Find where the given text appears and provide that cell's center as [x, y] coordinate. 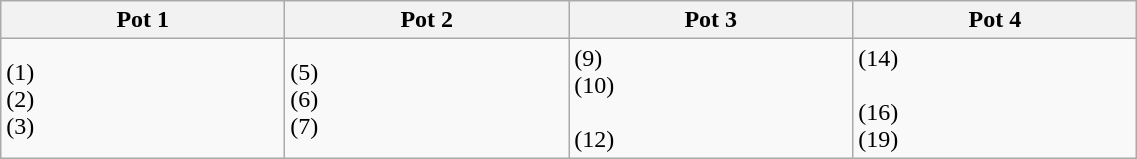
Pot 2 [427, 20]
(5) (6) (7) [427, 98]
(9) (10) (12) [711, 98]
Pot 3 [711, 20]
(1) (2) (3) [143, 98]
Pot 4 [995, 20]
Pot 1 [143, 20]
(14) (16) (19) [995, 98]
